Capture the cell that displays the provided text and extract its [X, Y] central coordinate. 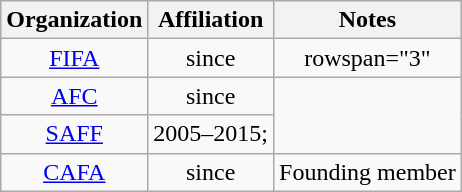
Notes [368, 20]
SAFF [74, 134]
2005–2015; [211, 134]
Founding member [368, 172]
rowspan="3" [368, 58]
FIFA [74, 58]
AFC [74, 96]
Affiliation [211, 20]
CAFA [74, 172]
Organization [74, 20]
